Locate the cell with the specified text and output its (x, y) center coordinate. 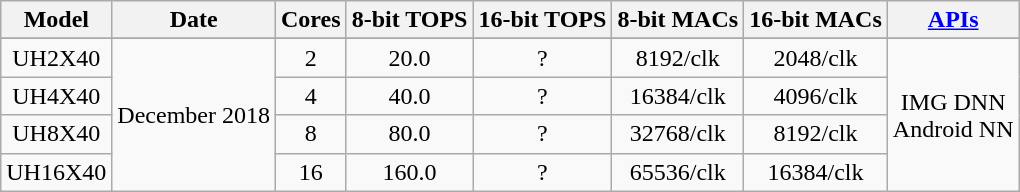
Cores (310, 20)
32768/clk (678, 134)
80.0 (410, 134)
2048/clk (816, 58)
16-bit TOPS (542, 20)
160.0 (410, 172)
4 (310, 96)
December 2018 (194, 115)
IMG DNNAndroid NN (953, 115)
8-bit MACs (678, 20)
UH2X40 (56, 58)
65536/clk (678, 172)
UH16X40 (56, 172)
8 (310, 134)
Model (56, 20)
16 (310, 172)
4096/clk (816, 96)
UH4X40 (56, 96)
16-bit MACs (816, 20)
UH8X40 (56, 134)
2 (310, 58)
8-bit TOPS (410, 20)
20.0 (410, 58)
APIs (953, 20)
Date (194, 20)
40.0 (410, 96)
